Extract the [X, Y] coordinate from the center of the cell holding the provided text.  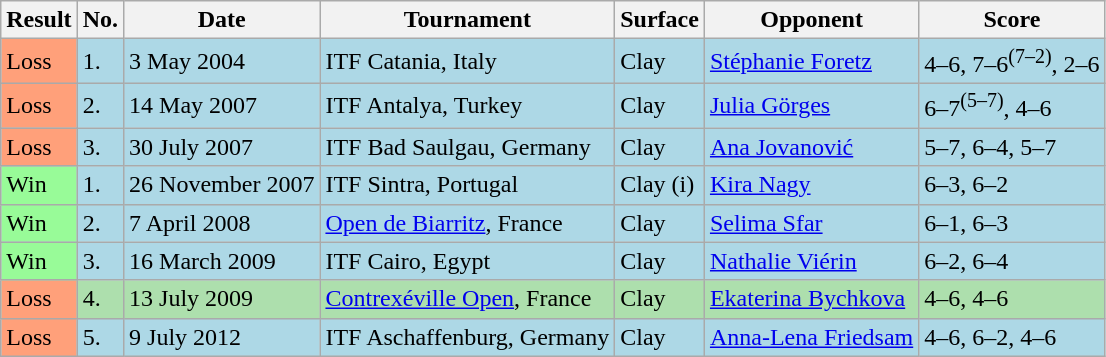
4–6, 4–6 [1012, 299]
Nathalie Viérin [811, 261]
Clay (i) [660, 185]
Julia Görges [811, 106]
Ana Jovanović [811, 147]
Contrexéville Open, France [468, 299]
Selima Sfar [811, 223]
6–2, 6–4 [1012, 261]
Kira Nagy [811, 185]
ITF Cairo, Egypt [468, 261]
Tournament [468, 20]
7 April 2008 [222, 223]
Ekaterina Bychkova [811, 299]
4. [100, 299]
26 November 2007 [222, 185]
Open de Biarritz, France [468, 223]
3 May 2004 [222, 62]
ITF Aschaffenburg, Germany [468, 337]
5–7, 6–4, 5–7 [1012, 147]
16 March 2009 [222, 261]
Surface [660, 20]
ITF Antalya, Turkey [468, 106]
ITF Bad Saulgau, Germany [468, 147]
14 May 2007 [222, 106]
No. [100, 20]
30 July 2007 [222, 147]
6–7(5–7), 4–6 [1012, 106]
ITF Catania, Italy [468, 62]
Anna-Lena Friedsam [811, 337]
Date [222, 20]
Result [39, 20]
5. [100, 337]
6–3, 6–2 [1012, 185]
9 July 2012 [222, 337]
Score [1012, 20]
13 July 2009 [222, 299]
6–1, 6–3 [1012, 223]
Stéphanie Foretz [811, 62]
Opponent [811, 20]
ITF Sintra, Portugal [468, 185]
4–6, 7–6(7–2), 2–6 [1012, 62]
4–6, 6–2, 4–6 [1012, 337]
